Detect which cell encompasses the target text, then output its [X, Y] center coordinate. 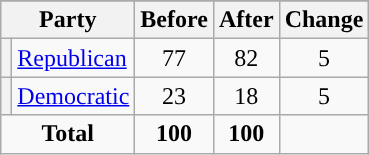
77 [174, 58]
Party [68, 20]
Total [68, 134]
Before [174, 20]
23 [174, 96]
82 [246, 58]
Change [324, 20]
18 [246, 96]
Democratic [74, 96]
After [246, 20]
Republican [74, 58]
